Return [X, Y] of the center of cell containing provided text 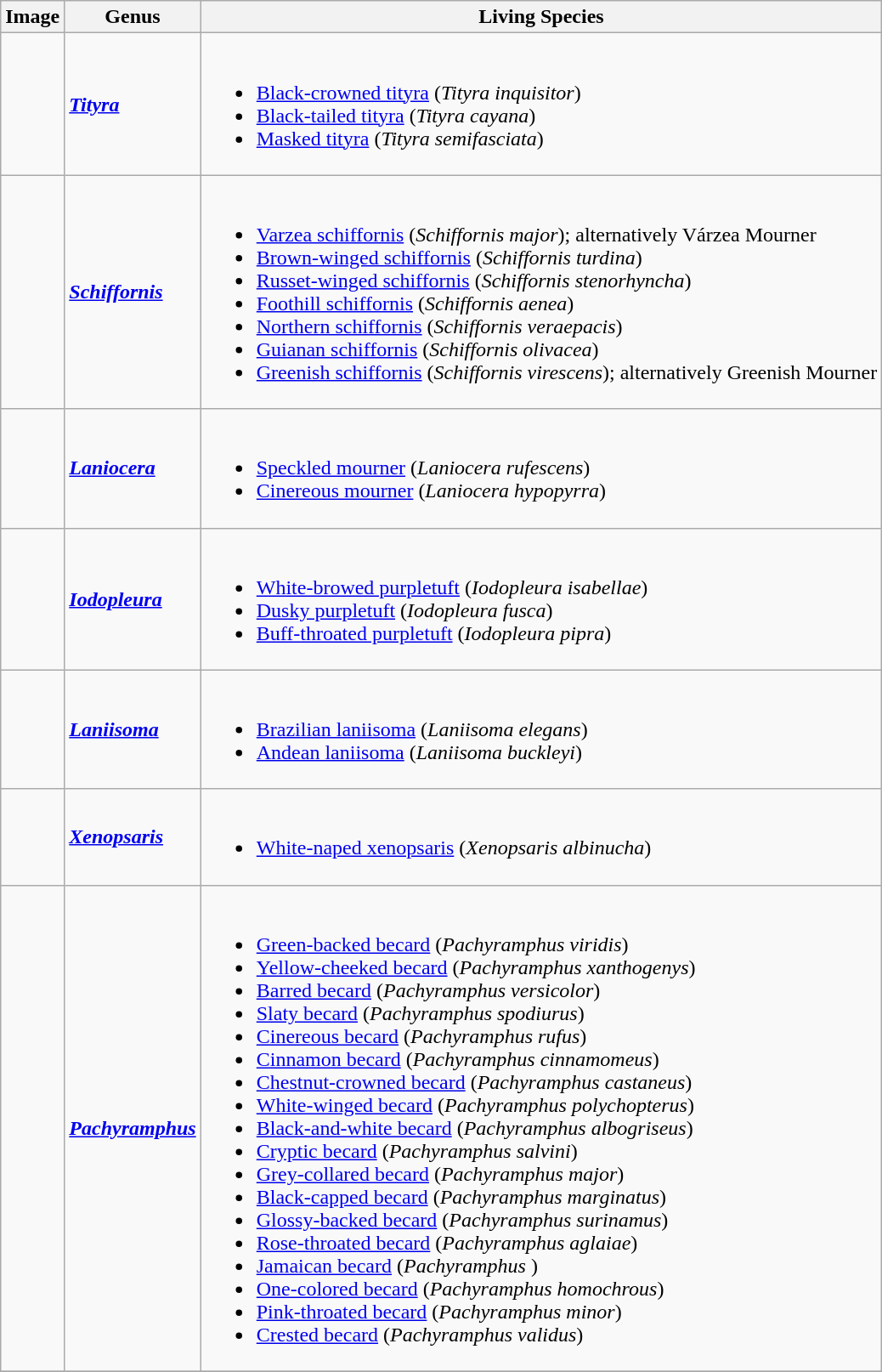
Schiffornis [133, 292]
White-naped xenopsaris (Xenopsaris albinucha) [541, 836]
White-browed purpletuft (Iodopleura isabellae)Dusky purpletuft (Iodopleura fusca)Buff-throated purpletuft (Iodopleura pipra) [541, 598]
Image [32, 17]
Laniisoma [133, 729]
Laniocera [133, 468]
Brazilian laniisoma (Laniisoma elegans)Andean laniisoma (Laniisoma buckleyi) [541, 729]
Living Species [541, 17]
Iodopleura [133, 598]
Pachyramphus [133, 1128]
Tityra [133, 104]
Genus [133, 17]
Speckled mourner (Laniocera rufescens)Cinereous mourner (Laniocera hypopyrra) [541, 468]
Black-crowned tityra (Tityra inquisitor)Black-tailed tityra (Tityra cayana)Masked tityra (Tityra semifasciata) [541, 104]
Xenopsaris [133, 836]
